Find where the given text appears and provide that cell's center as (X, Y) coordinate. 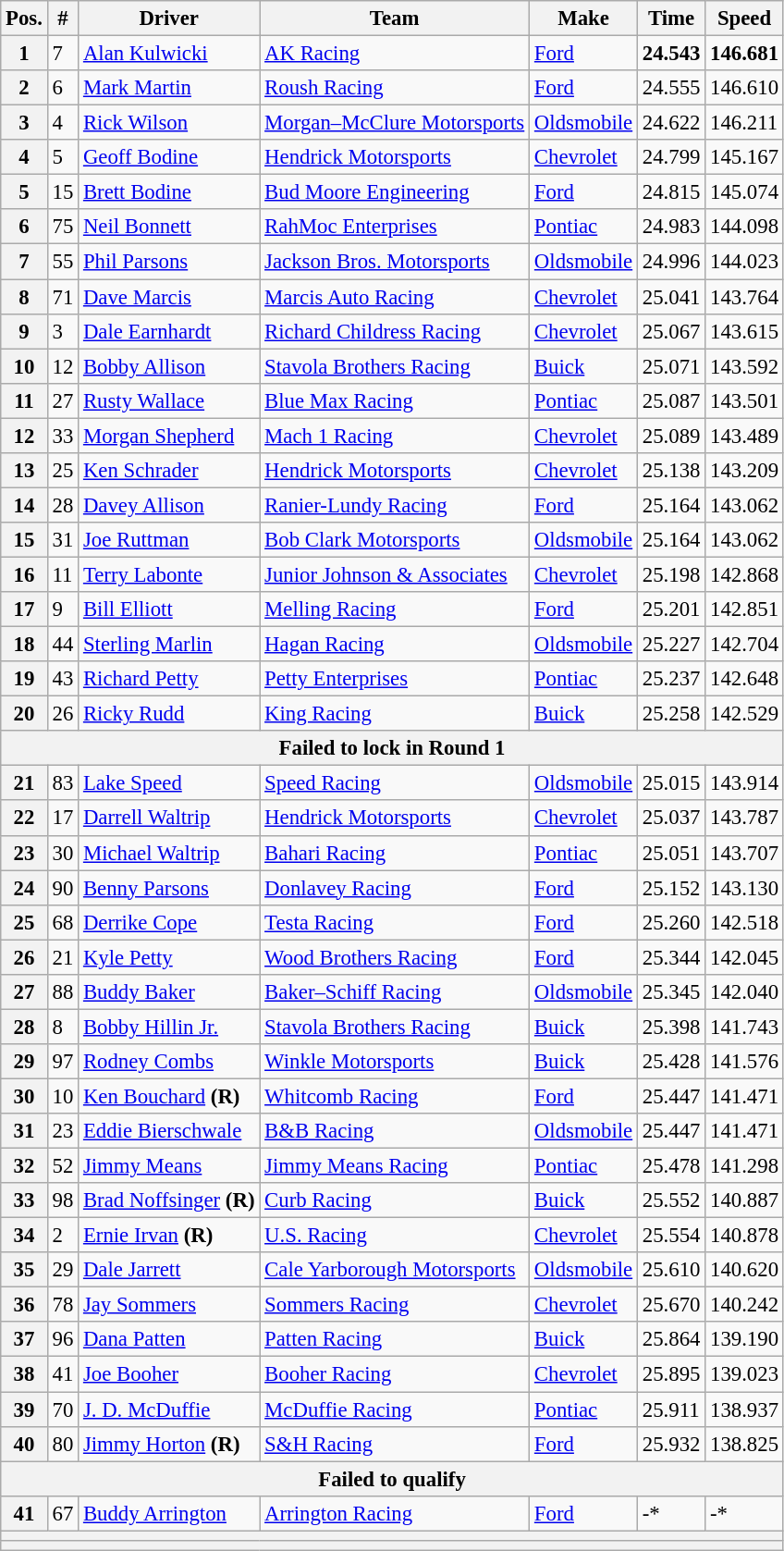
Davey Allison (169, 505)
25.610 (671, 1270)
Mach 1 Racing (395, 436)
Alan Kulwicki (169, 54)
43 (63, 679)
Speed Racing (395, 783)
143.130 (745, 888)
19 (24, 679)
Michael Waltrip (169, 853)
142.040 (745, 992)
25.089 (671, 436)
Marcis Auto Racing (395, 297)
Wood Brothers Racing (395, 957)
Dana Patten (169, 1340)
25.015 (671, 783)
24.996 (671, 262)
25.087 (671, 400)
141.743 (745, 1027)
80 (63, 1444)
Ricky Rudd (169, 714)
Driver (169, 18)
24.622 (671, 123)
Roush Racing (395, 88)
25.932 (671, 1444)
25.198 (671, 574)
S&H Racing (395, 1444)
Bahari Racing (395, 853)
Team (395, 18)
142.704 (745, 645)
Mark Martin (169, 88)
Jimmy Means Racing (395, 1166)
68 (63, 922)
141.298 (745, 1166)
Joe Ruttman (169, 540)
25.041 (671, 297)
25.911 (671, 1409)
143.489 (745, 436)
Kyle Petty (169, 957)
Bud Moore Engineering (395, 192)
146.610 (745, 88)
32 (24, 1166)
Dave Marcis (169, 297)
44 (63, 645)
55 (63, 262)
Bobby Hillin Jr. (169, 1027)
25.051 (671, 853)
Terry Labonte (169, 574)
Dale Earnhardt (169, 331)
Bobby Allison (169, 366)
Blue Max Racing (395, 400)
139.023 (745, 1374)
16 (24, 574)
25.345 (671, 992)
13 (24, 471)
25.037 (671, 819)
25.201 (671, 609)
25.152 (671, 888)
Cale Yarborough Motorsports (395, 1270)
25.554 (671, 1236)
75 (63, 227)
Dale Jarrett (169, 1270)
AK Racing (395, 54)
Bob Clark Motorsports (395, 540)
38 (24, 1374)
140.620 (745, 1270)
25.895 (671, 1374)
Jackson Bros. Motorsports (395, 262)
40 (24, 1444)
141.576 (745, 1062)
88 (63, 992)
142.851 (745, 609)
Ernie Irvan (R) (169, 1236)
Jay Sommers (169, 1305)
143.501 (745, 400)
24 (24, 888)
Benny Parsons (169, 888)
143.592 (745, 366)
Junior Johnson & Associates (395, 574)
McDuffie Racing (395, 1409)
143.615 (745, 331)
# (63, 18)
24.983 (671, 227)
Donlavey Racing (395, 888)
Geoff Bodine (169, 157)
25.138 (671, 471)
25.071 (671, 366)
34 (24, 1236)
98 (63, 1200)
Jimmy Means (169, 1166)
B&B Racing (395, 1131)
142.045 (745, 957)
25.864 (671, 1340)
142.868 (745, 574)
36 (24, 1305)
139.190 (745, 1340)
Buddy Arrington (169, 1513)
Richard Childress Racing (395, 331)
Failed to lock in Round 1 (392, 748)
24.799 (671, 157)
71 (63, 297)
146.211 (745, 123)
90 (63, 888)
142.518 (745, 922)
Make (584, 18)
140.242 (745, 1305)
Lake Speed (169, 783)
70 (63, 1409)
U.S. Racing (395, 1236)
Hagan Racing (395, 645)
Pos. (24, 18)
97 (63, 1062)
Booher Racing (395, 1374)
25.344 (671, 957)
25.067 (671, 331)
Failed to qualify (392, 1479)
25.237 (671, 679)
138.825 (745, 1444)
24.815 (671, 192)
Rusty Wallace (169, 400)
Brett Bodine (169, 192)
Melling Racing (395, 609)
Testa Racing (395, 922)
25.398 (671, 1027)
J. D. McDuffie (169, 1409)
25.478 (671, 1166)
138.937 (745, 1409)
14 (24, 505)
Morgan Shepherd (169, 436)
Darrell Waltrip (169, 819)
Arrington Racing (395, 1513)
Winkle Motorsports (395, 1062)
143.209 (745, 471)
Morgan–McClure Motorsports (395, 123)
25.428 (671, 1062)
52 (63, 1166)
Rick Wilson (169, 123)
1 (24, 54)
83 (63, 783)
143.787 (745, 819)
146.681 (745, 54)
King Racing (395, 714)
145.167 (745, 157)
24.555 (671, 88)
Sterling Marlin (169, 645)
25.258 (671, 714)
RahMoc Enterprises (395, 227)
Baker–Schiff Racing (395, 992)
Bill Elliott (169, 609)
25.260 (671, 922)
Jimmy Horton (R) (169, 1444)
140.887 (745, 1200)
142.529 (745, 714)
78 (63, 1305)
24.543 (671, 54)
Buddy Baker (169, 992)
25.552 (671, 1200)
144.023 (745, 262)
Eddie Bierschwale (169, 1131)
18 (24, 645)
143.914 (745, 783)
140.878 (745, 1236)
20 (24, 714)
Speed (745, 18)
Sommers Racing (395, 1305)
142.648 (745, 679)
Ken Schrader (169, 471)
Joe Booher (169, 1374)
Rodney Combs (169, 1062)
143.764 (745, 297)
Ranier-Lundy Racing (395, 505)
144.098 (745, 227)
Whitcomb Racing (395, 1096)
145.074 (745, 192)
25.670 (671, 1305)
Patten Racing (395, 1340)
Neil Bonnett (169, 227)
96 (63, 1340)
Ken Bouchard (R) (169, 1096)
Richard Petty (169, 679)
Phil Parsons (169, 262)
Petty Enterprises (395, 679)
Curb Racing (395, 1200)
22 (24, 819)
Time (671, 18)
143.707 (745, 853)
25.227 (671, 645)
39 (24, 1409)
67 (63, 1513)
Derrike Cope (169, 922)
Brad Noffsinger (R) (169, 1200)
35 (24, 1270)
37 (24, 1340)
